Return [x, y] of the center of cell containing provided text 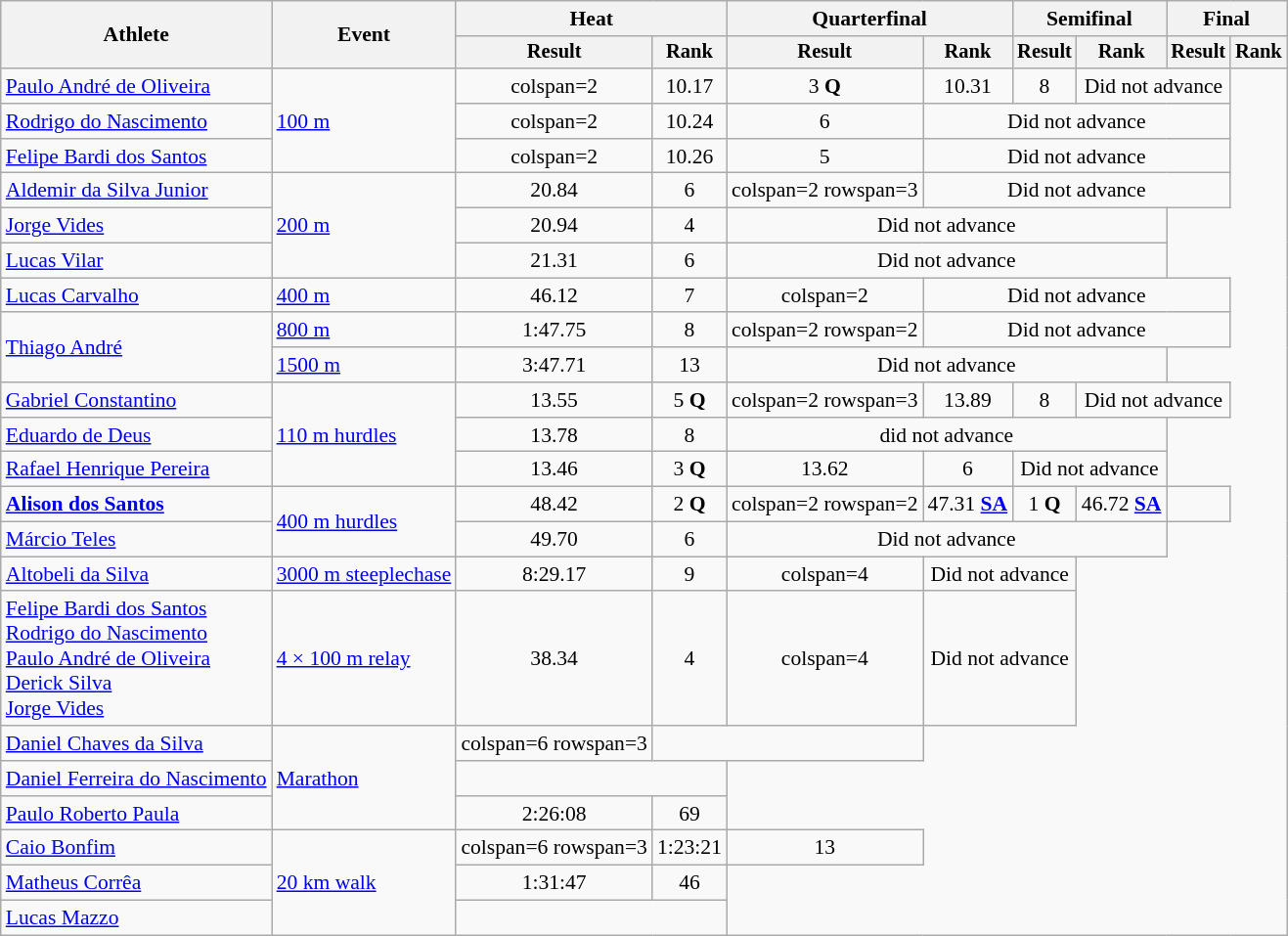
Rodrigo do Nascimento [137, 121]
9 [689, 574]
Final [1226, 19]
1 Q [1044, 505]
400 m hurdles [364, 522]
46 [689, 883]
Caio Bonfim [137, 848]
10.26 [689, 156]
Jorge Vides [137, 226]
Rafael Henrique Pereira [137, 469]
Aldemir da Silva Junior [137, 191]
20 km walk [364, 882]
13.62 [825, 469]
Paulo Roberto Paula [137, 814]
21.31 [554, 261]
3:47.71 [554, 365]
13.89 [968, 400]
Marathon [364, 779]
Lucas Mazzo [137, 918]
3000 m steeplechase [364, 574]
13.78 [554, 435]
49.70 [554, 540]
200 m [364, 225]
Lucas Vilar [137, 261]
4 × 100 m relay [364, 659]
69 [689, 814]
110 m hurdles [364, 434]
Felipe Bardi dos Santos [137, 156]
Matheus Corrêa [137, 883]
20.84 [554, 191]
Thiago André [137, 348]
47.31 SA [968, 505]
Heat [591, 19]
Lucas Carvalho [137, 295]
Eduardo de Deus [137, 435]
Alison dos Santos [137, 505]
46.72 SA [1122, 505]
Quarterfinal [869, 19]
Paulo André de Oliveira [137, 86]
2 Q [689, 505]
400 m [364, 295]
20.94 [554, 226]
Márcio Teles [137, 540]
Altobeli da Silva [137, 574]
10.17 [689, 86]
did not advance [947, 435]
48.42 [554, 505]
Felipe Bardi dos SantosRodrigo do NascimentoPaulo André de OliveiraDerick SilvaJorge Vides [137, 659]
13.55 [554, 400]
38.34 [554, 659]
Event [364, 35]
Daniel Ferreira do Nascimento [137, 779]
1:47.75 [554, 331]
13.46 [554, 469]
46.12 [554, 295]
800 m [364, 331]
Athlete [137, 35]
5 Q [689, 400]
5 [825, 156]
10.31 [968, 86]
1:31:47 [554, 883]
Semifinal [1089, 19]
10.24 [689, 121]
1500 m [364, 365]
7 [689, 295]
Gabriel Constantino [137, 400]
1:23:21 [689, 848]
100 m [364, 121]
2:26:08 [554, 814]
Daniel Chaves da Silva [137, 743]
8:29.17 [554, 574]
